Capture the cell that displays the provided text and extract its [X, Y] central coordinate. 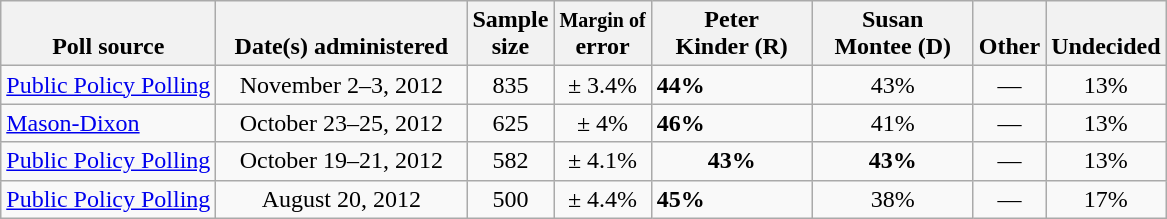
October 19–21, 2012 [342, 161]
± 4.1% [602, 161]
Samplesize [510, 34]
Undecided [1106, 34]
± 4% [602, 123]
± 4.4% [602, 199]
October 23–25, 2012 [342, 123]
17% [1106, 199]
± 3.4% [602, 85]
46% [732, 123]
835 [510, 85]
45% [732, 199]
41% [892, 123]
PeterKinder (R) [732, 34]
500 [510, 199]
SusanMontee (D) [892, 34]
582 [510, 161]
Poll source [108, 34]
November 2–3, 2012 [342, 85]
44% [732, 85]
Mason-Dixon [108, 123]
Date(s) administered [342, 34]
August 20, 2012 [342, 199]
625 [510, 123]
38% [892, 199]
Other [1009, 34]
Margin oferror [602, 34]
